Return [X, Y] of the center of cell containing provided text 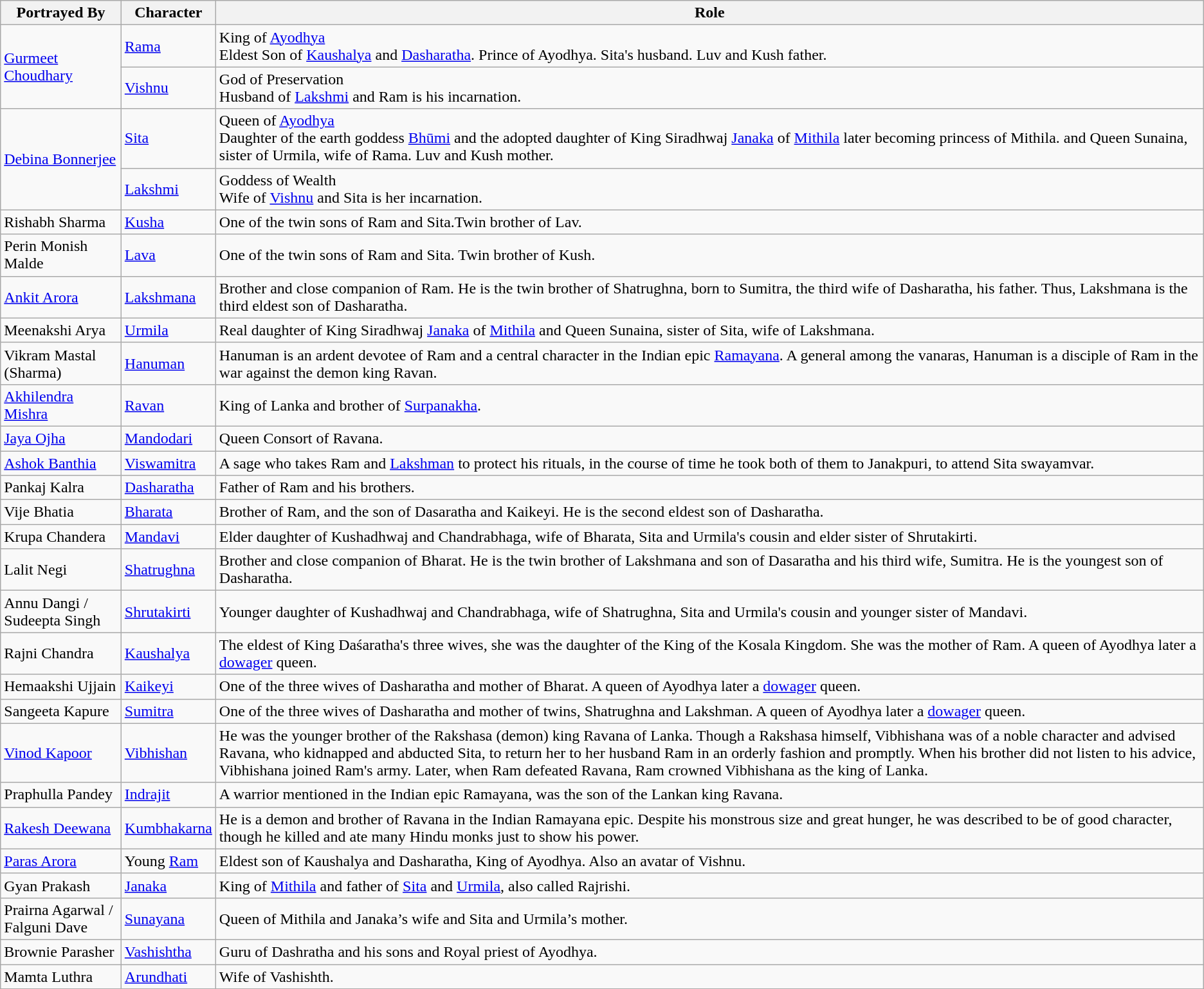
Portrayed By [61, 13]
God of PreservationHusband of Lakshmi and Ram is his incarnation. [709, 88]
One of the twin sons of Ram and Sita.Twin brother of Lav. [709, 222]
Jaya Ojha [61, 438]
Younger daughter of Kushadhwaj and Chandrabhaga, wife of Shatrughna, Sita and Urmila's cousin and younger sister of Mandavi. [709, 611]
Arundhati [169, 976]
King of Lanka and brother of Surpanakha. [709, 405]
Kusha [169, 222]
Krupa Chandera [61, 537]
A warrior mentioned in the Indian epic Ramayana, was the son of the Lankan king Ravana. [709, 795]
Ashok Banthia [61, 463]
Sunayana [169, 919]
Eldest son of Kaushalya and Dasharatha, King of Ayodhya. Also an avatar of Vishnu. [709, 861]
One of the three wives of Dasharatha and mother of Bharat. A queen of Ayodhya later a dowager queen. [709, 687]
Indrajit [169, 795]
Bharata [169, 512]
One of the twin sons of Ram and Sita. Twin brother of Kush. [709, 255]
Akhilendra Mishra [61, 405]
Lakshmana [169, 297]
Queen of Mithila and Janaka’s wife and Sita and Urmila’s mother. [709, 919]
Viswamitra [169, 463]
Rajni Chandra [61, 654]
Role [709, 13]
Character [169, 13]
Elder daughter of Kushadhwaj and Chandrabhaga, wife of Bharata, Sita and Urmila's cousin and elder sister of Shrutakirti. [709, 537]
Gyan Prakash [61, 885]
King of Mithila and father of Sita and Urmila, also called Rajrishi. [709, 885]
Queen Consort of Ravana. [709, 438]
Ankit Arora [61, 297]
Lakshmi [169, 189]
Sumitra [169, 711]
Sangeeta Kapure [61, 711]
Vishnu [169, 88]
Sita [169, 138]
Paras Arora [61, 861]
Prairna Agarwal / Falguni Dave [61, 919]
Shatrughna [169, 570]
Vikram Mastal (Sharma) [61, 363]
Mamta Luthra [61, 976]
Annu Dangi / Sudeepta Singh [61, 611]
Vashishtha [169, 952]
Vije Bhatia [61, 512]
Hemaakshi Ujjain [61, 687]
Father of Ram and his brothers. [709, 488]
A sage who takes Ram and Lakshman to protect his rituals, in the course of time he took both of them to Janakpuri, to attend Sita swayamvar. [709, 463]
Meenakshi Arya [61, 330]
Goddess of WealthWife of Vishnu and Sita is her incarnation. [709, 189]
Kaikeyi [169, 687]
Kaushalya [169, 654]
Praphulla Pandey [61, 795]
Young Ram [169, 861]
Lava [169, 255]
Vinod Kapoor [61, 753]
Mandavi [169, 537]
One of the three wives of Dasharatha and mother of twins, Shatrughna and Lakshman. A queen of Ayodhya later a dowager queen. [709, 711]
Gurmeet Choudhary [61, 67]
Perin Monish Malde [61, 255]
Shrutakirti [169, 611]
Debina Bonnerjee [61, 160]
Lalit Negi [61, 570]
Rakesh Deewana [61, 827]
Ravan [169, 405]
Urmila [169, 330]
Pankaj Kalra [61, 488]
Janaka [169, 885]
Rishabh Sharma [61, 222]
Vibhishan [169, 753]
Rama [169, 46]
Brother of Ram, and the son of Dasaratha and Kaikeyi. He is the second eldest son of Dasharatha. [709, 512]
Kumbhakarna [169, 827]
Guru of Dashratha and his sons and Royal priest of Ayodhya. [709, 952]
Wife of Vashishth. [709, 976]
Mandodari [169, 438]
Hanuman [169, 363]
Brownie Parasher [61, 952]
King of AyodhyaEldest Son of Kaushalya and Dasharatha. Prince of Ayodhya. Sita's husband. Luv and Kush father. [709, 46]
Real daughter of King Siradhwaj Janaka of Mithila and Queen Sunaina, sister of Sita, wife of Lakshmana. [709, 330]
Dasharatha [169, 488]
